Scan for the cell matching the given text and deliver its [X, Y] coordinate at center. 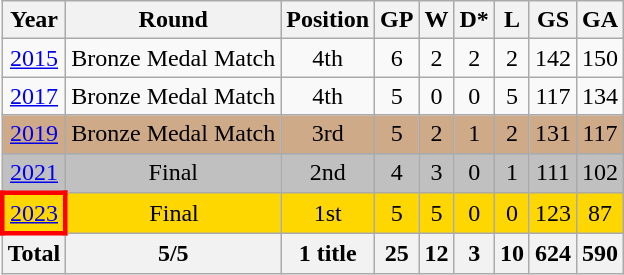
Total [34, 254]
624 [552, 254]
5/5 [174, 254]
111 [552, 173]
12 [436, 254]
1st [328, 214]
134 [600, 96]
W [436, 20]
123 [552, 214]
102 [600, 173]
Round [174, 20]
142 [552, 58]
GS [552, 20]
2015 [34, 58]
6 [397, 58]
GA [600, 20]
Year [34, 20]
87 [600, 214]
25 [397, 254]
2017 [34, 96]
1 title [328, 254]
GP [397, 20]
Position [328, 20]
L [512, 20]
4 [397, 173]
150 [600, 58]
590 [600, 254]
3rd [328, 134]
131 [552, 134]
10 [512, 254]
D* [474, 20]
2021 [34, 173]
2023 [34, 214]
2019 [34, 134]
2nd [328, 173]
